Return (X, Y) of the center of cell containing provided text 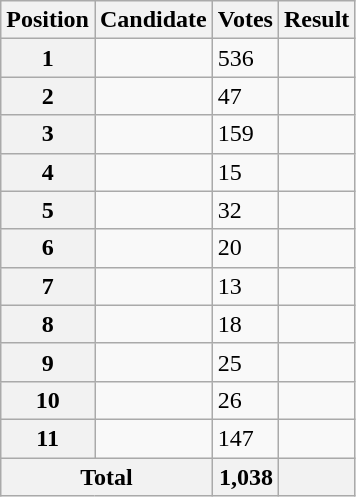
Total (107, 477)
Result (316, 20)
1,038 (245, 477)
25 (245, 362)
Votes (245, 20)
15 (245, 172)
Candidate (153, 20)
536 (245, 58)
5 (48, 210)
3 (48, 134)
11 (48, 438)
26 (245, 400)
159 (245, 134)
10 (48, 400)
20 (245, 248)
13 (245, 286)
147 (245, 438)
8 (48, 324)
1 (48, 58)
4 (48, 172)
2 (48, 96)
32 (245, 210)
9 (48, 362)
18 (245, 324)
6 (48, 248)
Position (48, 20)
7 (48, 286)
47 (245, 96)
